Extract the [x, y] coordinate from the center of the cell holding the provided text.  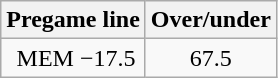
Pregame line [74, 20]
Over/under [210, 20]
MEM −17.5 [74, 58]
67.5 [210, 58]
